Extract the [X, Y] coordinate from the center of the cell holding the provided text.  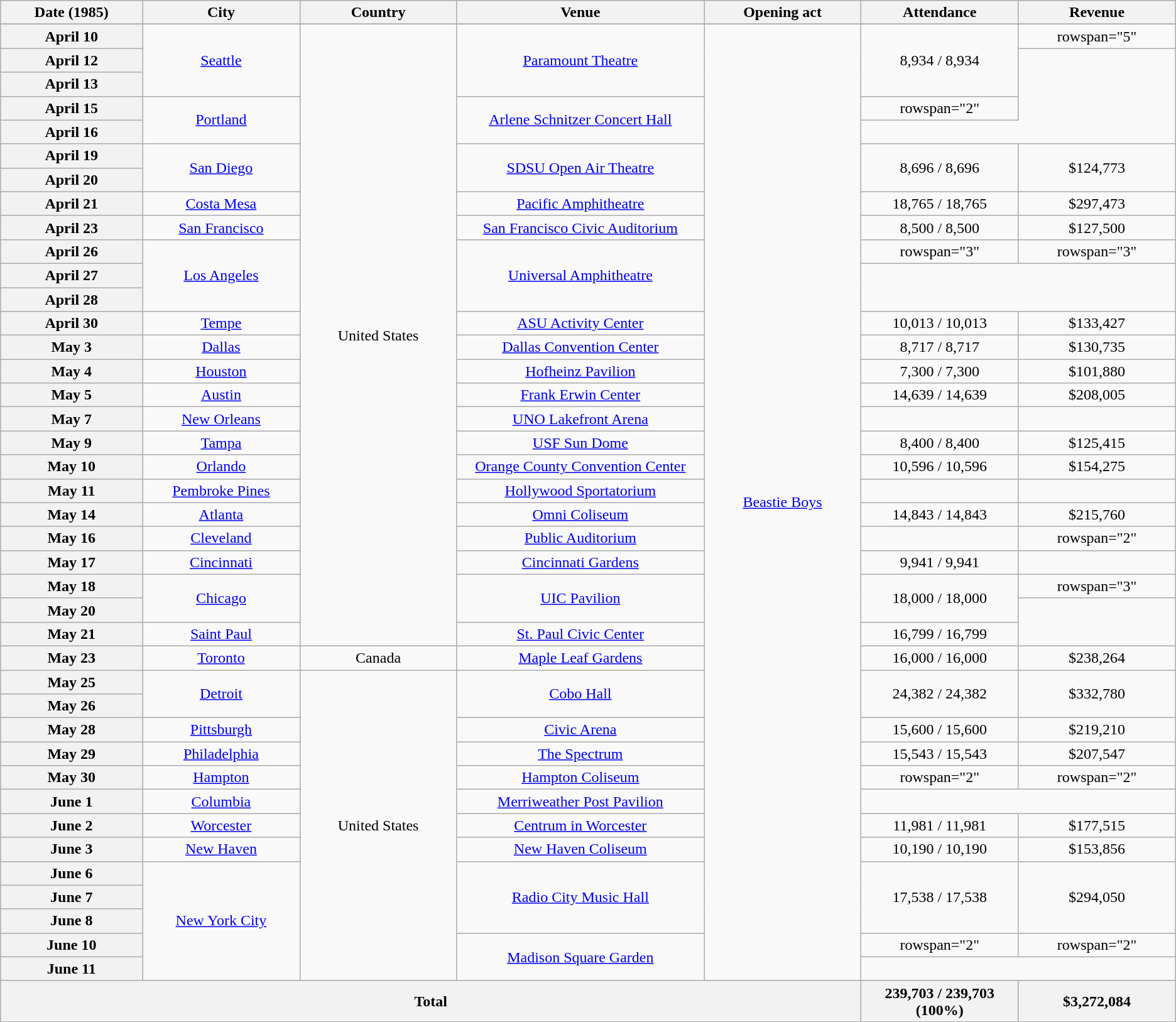
June 1 [72, 802]
Public Auditorium [580, 538]
Hofheinz Pavilion [580, 371]
$101,880 [1097, 371]
$153,856 [1097, 849]
Orange County Convention Center [580, 467]
Tampa [221, 443]
Tempe [221, 323]
$297,473 [1097, 204]
16,799 / 16,799 [940, 634]
24,382 / 24,382 [940, 693]
$238,264 [1097, 658]
June 2 [72, 825]
April 12 [72, 60]
Saint Paul [221, 634]
UNO Lakefront Arena [580, 419]
Orlando [221, 467]
$127,500 [1097, 227]
$332,780 [1097, 693]
April 21 [72, 204]
Philadelphia [221, 754]
April 10 [72, 36]
May 3 [72, 347]
April 13 [72, 84]
Merriweather Post Pavilion [580, 802]
10,190 / 10,190 [940, 849]
New Haven Coliseum [580, 849]
Pacific Amphitheatre [580, 204]
$207,547 [1097, 754]
239,703 / 239,703 (100%) [940, 1001]
New Haven [221, 849]
Los Angeles [221, 275]
Pittsburgh [221, 730]
Worcester [221, 825]
11,981 / 11,981 [940, 825]
Madison Square Garden [580, 957]
April 19 [72, 156]
10,013 / 10,013 [940, 323]
June 10 [72, 945]
Arlene Schnitzer Concert Hall [580, 120]
Date (1985) [72, 13]
April 30 [72, 323]
Opening act [783, 13]
April 15 [72, 108]
$215,760 [1097, 514]
Austin [221, 395]
June 11 [72, 969]
May 29 [72, 754]
May 17 [72, 562]
7,300 / 7,300 [940, 371]
June 3 [72, 849]
$130,735 [1097, 347]
Frank Erwin Center [580, 395]
9,941 / 9,941 [940, 562]
April 27 [72, 275]
Houston [221, 371]
$154,275 [1097, 467]
Country [378, 13]
Columbia [221, 802]
Cleveland [221, 538]
May 4 [72, 371]
18,765 / 18,765 [940, 204]
8,500 / 8,500 [940, 227]
New York City [221, 921]
8,400 / 8,400 [940, 443]
8,696 / 8,696 [940, 168]
May 23 [72, 658]
Atlanta [221, 514]
Omni Coliseum [580, 514]
May 14 [72, 514]
May 21 [72, 634]
18,000 / 18,000 [940, 598]
May 26 [72, 706]
June 8 [72, 921]
June 7 [72, 897]
$133,427 [1097, 323]
Canada [378, 658]
Dallas Convention Center [580, 347]
Venue [580, 13]
Universal Amphitheatre [580, 275]
10,596 / 10,596 [940, 467]
May 7 [72, 419]
$208,005 [1097, 395]
Cincinnati Gardens [580, 562]
Paramount Theatre [580, 60]
Hampton [221, 778]
$124,773 [1097, 168]
Costa Mesa [221, 204]
St. Paul Civic Center [580, 634]
Revenue [1097, 13]
8,934 / 8,934 [940, 60]
Total [431, 1001]
June 6 [72, 873]
$219,210 [1097, 730]
8,717 / 8,717 [940, 347]
Radio City Music Hall [580, 897]
Civic Arena [580, 730]
Maple Leaf Gardens [580, 658]
Detroit [221, 693]
San Diego [221, 168]
Attendance [940, 13]
May 20 [72, 610]
16,000 / 16,000 [940, 658]
The Spectrum [580, 754]
rowspan="5" [1097, 36]
Chicago [221, 598]
ASU Activity Center [580, 323]
April 28 [72, 300]
Cobo Hall [580, 693]
May 9 [72, 443]
14,843 / 14,843 [940, 514]
Hampton Coliseum [580, 778]
15,600 / 15,600 [940, 730]
May 25 [72, 682]
14,639 / 14,639 [940, 395]
$177,515 [1097, 825]
April 23 [72, 227]
Hollywood Sportatorium [580, 491]
Pembroke Pines [221, 491]
May 16 [72, 538]
April 16 [72, 132]
May 5 [72, 395]
Dallas [221, 347]
15,543 / 15,543 [940, 754]
May 28 [72, 730]
May 30 [72, 778]
SDSU Open Air Theatre [580, 168]
USF Sun Dome [580, 443]
May 11 [72, 491]
UIC Pavilion [580, 598]
April 20 [72, 180]
Toronto [221, 658]
May 10 [72, 467]
Centrum in Worcester [580, 825]
San Francisco Civic Auditorium [580, 227]
Portland [221, 120]
17,538 / 17,538 [940, 897]
$294,050 [1097, 897]
Beastie Boys [783, 503]
April 26 [72, 251]
Cincinnati [221, 562]
New Orleans [221, 419]
San Francisco [221, 227]
$125,415 [1097, 443]
$3,272,084 [1097, 1001]
City [221, 13]
May 18 [72, 586]
Seattle [221, 60]
